From the cell containing the given text, extract its center point as (X, Y) coordinate. 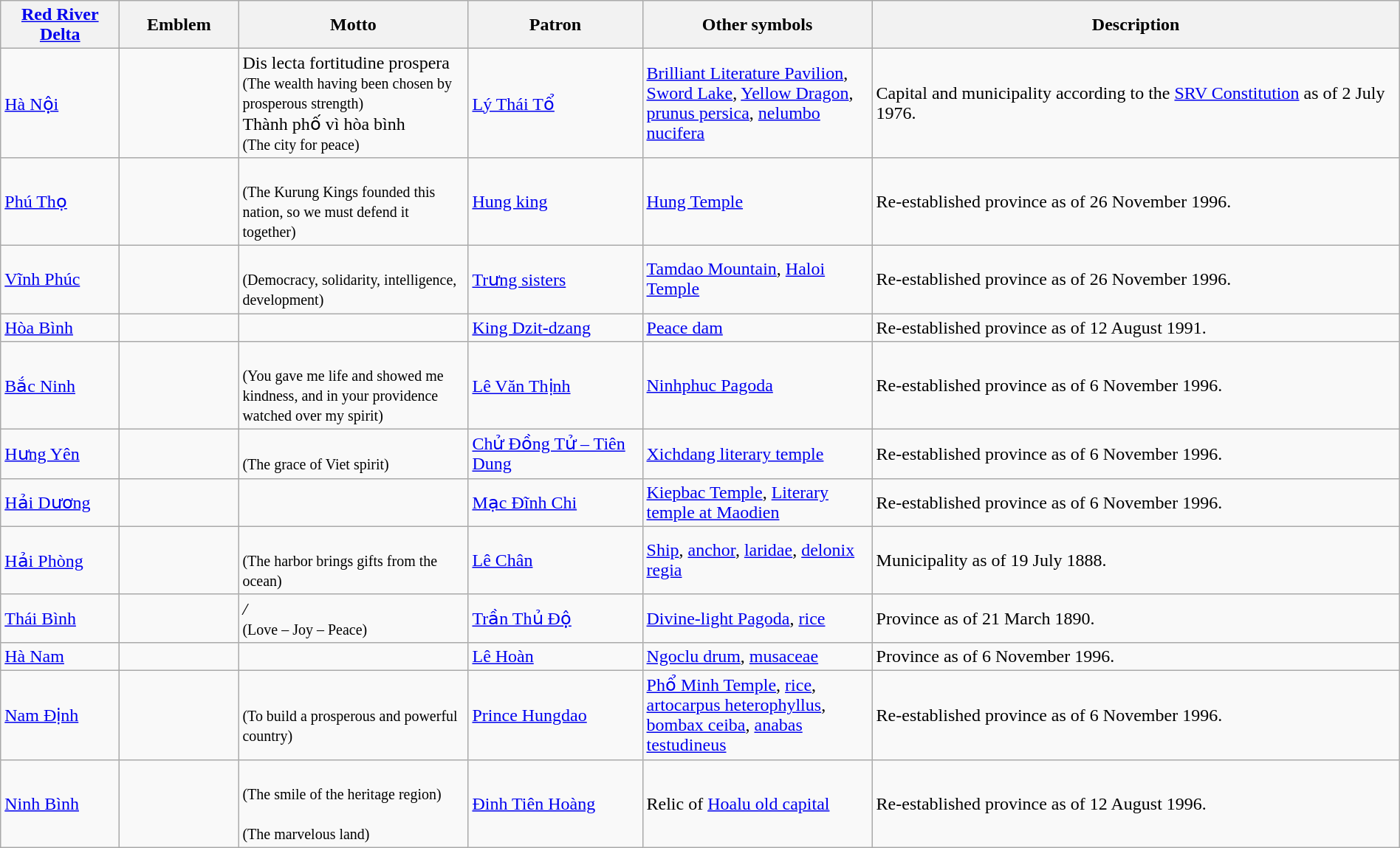
Province as of 6 November 1996. (1136, 656)
Brilliant Literature Pavilion, Sword Lake, Yellow Dragon, prunus persica, nelumbo nucifera (758, 103)
(Democracy, solidarity, intelligence, development) (353, 279)
Other symbols (758, 25)
Patron (555, 25)
Bắc Ninh (61, 385)
Dis lecta fortitudine prospera(The wealth having been chosen by prosperous strength)Thành phố vì hòa bình(The city for peace) (353, 103)
Hà Nội (61, 103)
Ninh Bình (61, 803)
Emblem (179, 25)
Hung king (555, 201)
Divine-light Pagoda, rice (758, 618)
Hải Phòng (61, 560)
Ngoclu drum, musaceae (758, 656)
Đinh Tiên Hoàng (555, 803)
(To build a prosperous and powerful country) (353, 714)
Lê Văn Thịnh (555, 385)
Relic of Hoalu old capital (758, 803)
Red River Delta (61, 25)
(The harbor brings gifts from the ocean) (353, 560)
Chử Đồng Tử – Tiên Dung (555, 455)
Description (1136, 25)
Lý Thái Tổ (555, 103)
/ (Love – Joy – Peace) (353, 618)
Trưng sisters (555, 279)
Phú Thọ (61, 201)
Thái Bình (61, 618)
Hải Dương (61, 502)
Motto (353, 25)
Lê Hoàn (555, 656)
(You gave me life and showed me kindness, and in your providence watched over my spirit) (353, 385)
Hưng Yên (61, 455)
Ninhphuc Pagoda (758, 385)
Lê Chân (555, 560)
Hà Nam (61, 656)
(The grace of Viet spirit) (353, 455)
Hung Temple (758, 201)
Peace dam (758, 327)
Kiepbac Temple, Literary temple at Maodien (758, 502)
Phổ Minh Temple, rice, artocarpus heterophyllus, bombax ceiba, anabas testudineus (758, 714)
Nam Định (61, 714)
Xichdang literary temple (758, 455)
Municipality as of 19 July 1888. (1136, 560)
Trần Thủ Độ (555, 618)
Ship, anchor, laridae, delonix regia (758, 560)
Vĩnh Phúc (61, 279)
Hòa Bình (61, 327)
Province as of 21 March 1890. (1136, 618)
Mạc Đĩnh Chi (555, 502)
Prince Hungdao (555, 714)
Tamdao Mountain, Haloi Temple (758, 279)
(The Kurung Kings founded this nation, so we must defend it together) (353, 201)
Re-established province as of 12 August 1996. (1136, 803)
Re-established province as of 12 August 1991. (1136, 327)
King Dzit-dzang (555, 327)
(The smile of the heritage region)(The marvelous land) (353, 803)
Capital and municipality according to the SRV Constitution as of 2 July 1976. (1136, 103)
